Return [X, Y] of the center of cell containing provided text 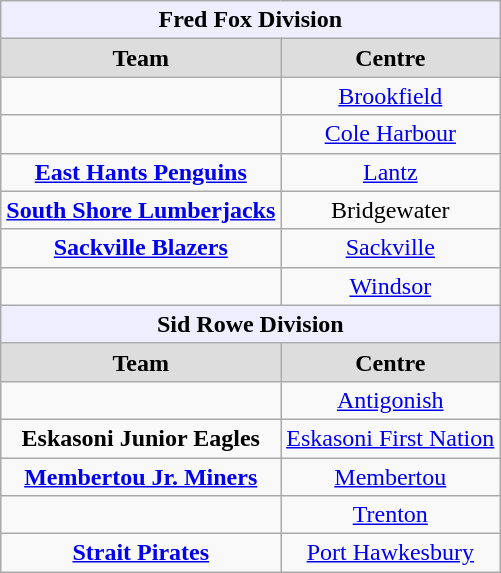
East Hants Penguins [141, 172]
Windsor [390, 286]
Sackville Blazers [141, 248]
Fred Fox Division [250, 20]
Trenton [390, 515]
Lantz [390, 172]
Membertou Jr. Miners [141, 477]
Sid Rowe Division [250, 324]
Antigonish [390, 400]
Port Hawkesbury [390, 553]
Eskasoni Junior Eagles [141, 438]
Membertou [390, 477]
South Shore Lumberjacks [141, 210]
Sackville [390, 248]
Strait Pirates [141, 553]
Cole Harbour [390, 134]
Eskasoni First Nation [390, 438]
Bridgewater [390, 210]
Brookfield [390, 96]
